Detect which cell encompasses the target text, then output its [x, y] center coordinate. 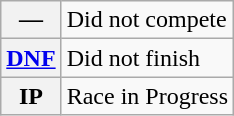
Race in Progress [147, 96]
DNF [31, 58]
— [31, 20]
IP [31, 96]
Did not finish [147, 58]
Did not compete [147, 20]
